Find where the given text appears and provide that cell's center as (X, Y) coordinate. 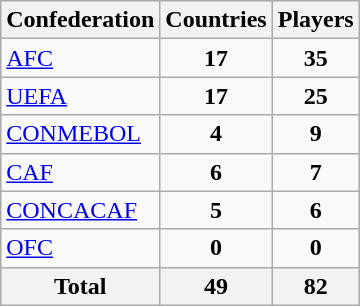
Players (316, 20)
9 (316, 134)
25 (316, 96)
49 (216, 286)
5 (216, 210)
UEFA (80, 96)
CONCACAF (80, 210)
OFC (80, 248)
Confederation (80, 20)
Total (80, 286)
CONMEBOL (80, 134)
82 (316, 286)
AFC (80, 58)
4 (216, 134)
Countries (216, 20)
35 (316, 58)
7 (316, 172)
CAF (80, 172)
